Locate the cell with the specified text and output its [X, Y] center coordinate. 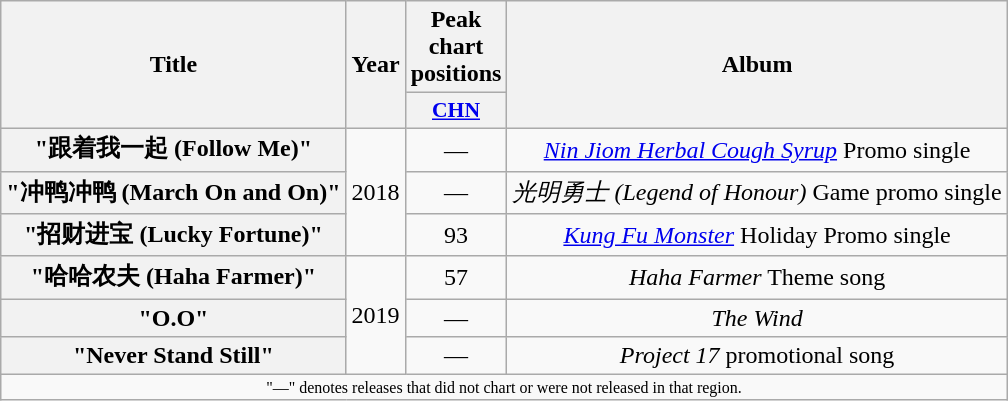
2018 [376, 192]
CHN [456, 111]
Project 17 promotional song [757, 356]
"招财进宝 (Lucky Fortune)" [174, 236]
Peak chart positions [456, 47]
Nin Jiom Herbal Cough Syrup Promo single [757, 150]
光明勇士 (Legend of Honour) Game promo single [757, 192]
2019 [376, 316]
"哈哈农夫 (Haha Farmer)" [174, 278]
Album [757, 65]
"O.O" [174, 318]
"Never Stand Still" [174, 356]
Year [376, 65]
"—" denotes releases that did not chart or were not released in that region. [504, 387]
"跟着我一起 (Follow Me)" [174, 150]
Kung Fu Monster Holiday Promo single [757, 236]
57 [456, 278]
The Wind [757, 318]
93 [456, 236]
Title [174, 65]
"冲鸭冲鸭 (March On and On)" [174, 192]
Haha Farmer Theme song [757, 278]
